Search for the cell housing the specified text and yield its [X, Y] center coordinate. 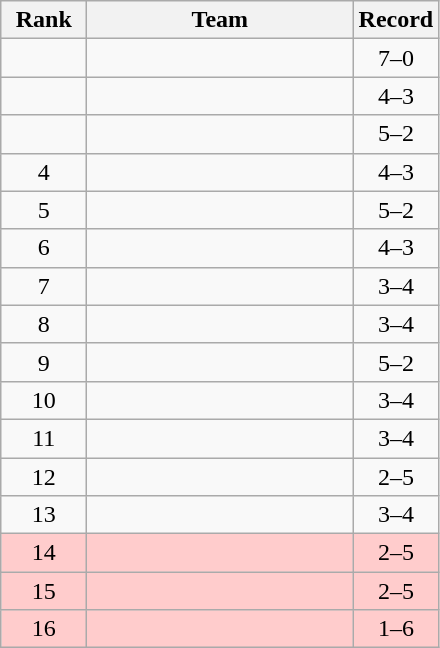
7 [44, 286]
14 [44, 553]
4 [44, 172]
Team [220, 20]
11 [44, 438]
Record [396, 20]
Rank [44, 20]
7–0 [396, 58]
9 [44, 362]
5 [44, 210]
8 [44, 324]
15 [44, 591]
1–6 [396, 629]
6 [44, 248]
13 [44, 515]
12 [44, 477]
16 [44, 629]
10 [44, 400]
